From the cell containing the given text, extract its center point as [X, Y] coordinate. 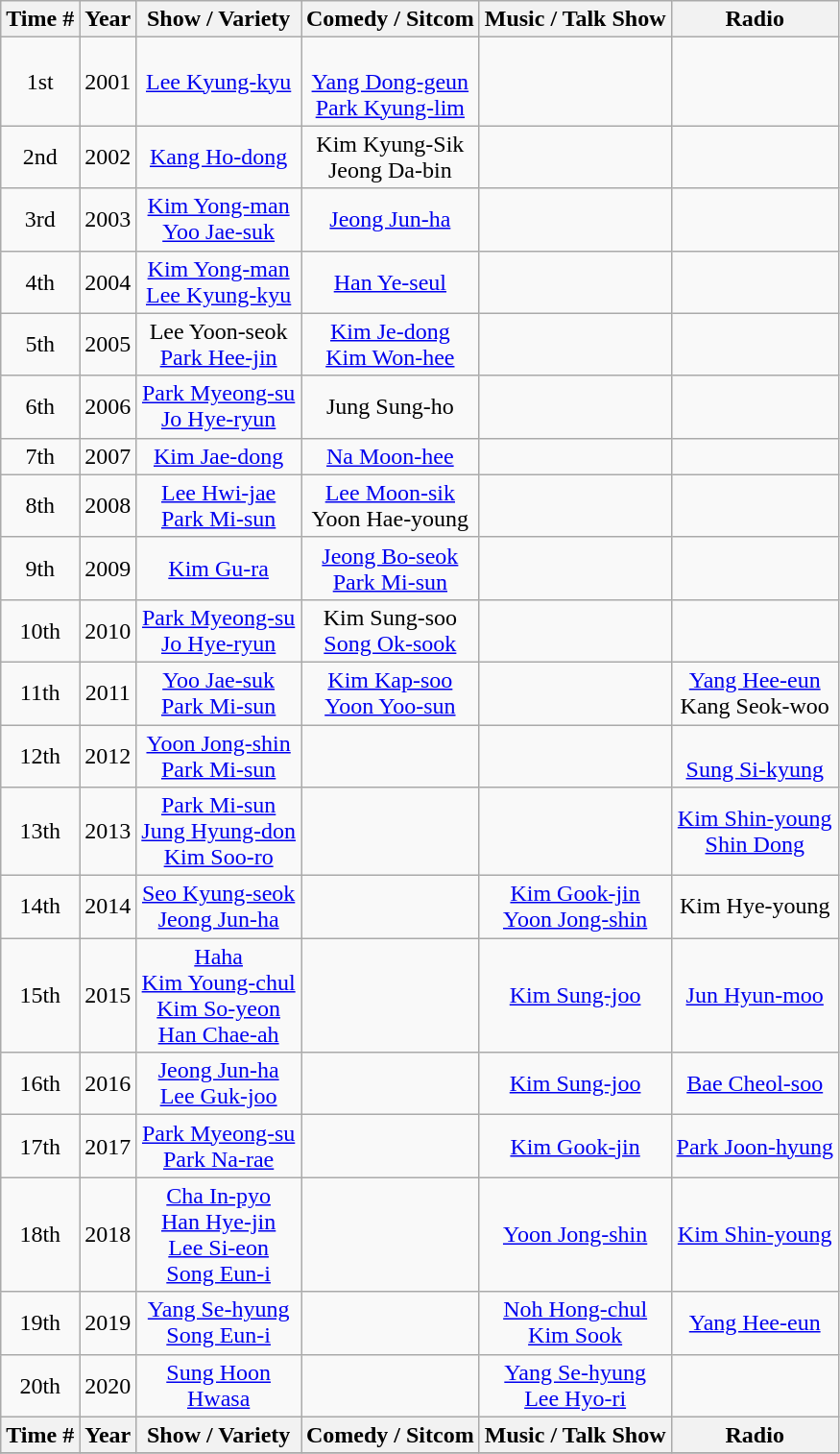
Seo Kyung-seokJeong Jun-ha [219, 907]
Sung Si-kyung [755, 755]
Yang Hee-eunKang Seok-woo [755, 693]
2014 [108, 907]
3rd [40, 219]
Jeong Jun-ha [391, 219]
Cha In-pyoHan Hye-jinLee Si-eonSong Eun-i [219, 1235]
13th [40, 832]
Lee Hwi-jaePark Mi-sun [219, 505]
Yang Hee-eun [755, 1323]
2017 [108, 1147]
Park Myeong-suPark Na-rae [219, 1147]
Kim Sung-sooSong Ok-sook [391, 630]
9th [40, 569]
Bae Cheol-soo [755, 1083]
Kang Ho-dong [219, 158]
Kim Gook-jin [575, 1147]
6th [40, 407]
Han Ye-seul [391, 282]
2020 [108, 1385]
Lee Moon-sikYoon Hae-young [391, 505]
5th [40, 344]
Kim Kyung-SikJeong Da-bin [391, 158]
2007 [108, 456]
Yang Se-hyungLee Hyo-ri [575, 1385]
Kim Gu-ra [219, 569]
Park Mi-sunJung Hyung-donKim Soo-ro [219, 832]
14th [40, 907]
19th [40, 1323]
Yang Dong-geunPark Kyung-lim [391, 82]
Kim Jae-dong [219, 456]
2009 [108, 569]
1st [40, 82]
HahaKim Young-chulKim So-yeonHan Chae-ah [219, 995]
Kim Yong-manYoo Jae-suk [219, 219]
Jun Hyun-moo [755, 995]
2012 [108, 755]
Kim Je-dongKim Won-hee [391, 344]
15th [40, 995]
Kim Kap-sooYoon Yoo-sun [391, 693]
2005 [108, 344]
Yoon Jong-shin [575, 1235]
2001 [108, 82]
2016 [108, 1083]
Yoon Jong-shinPark Mi-sun [219, 755]
4th [40, 282]
2013 [108, 832]
2006 [108, 407]
Kim Shin-young [755, 1235]
Na Moon-hee [391, 456]
2011 [108, 693]
Lee Kyung-kyu [219, 82]
Jung Sung-ho [391, 407]
2008 [108, 505]
2019 [108, 1323]
Jeong Bo-seokPark Mi-sun [391, 569]
7th [40, 456]
2015 [108, 995]
Yoo Jae-sukPark Mi-sun [219, 693]
Jeong Jun-haLee Guk-joo [219, 1083]
11th [40, 693]
16th [40, 1083]
18th [40, 1235]
2010 [108, 630]
8th [40, 505]
2018 [108, 1235]
12th [40, 755]
Yang Se-hyungSong Eun-i [219, 1323]
20th [40, 1385]
Park Joon-hyung [755, 1147]
2002 [108, 158]
Kim Gook-jinYoon Jong-shin [575, 907]
Sung HoonHwasa [219, 1385]
Lee Yoon-seokPark Hee-jin [219, 344]
17th [40, 1147]
Kim Hye-young [755, 907]
2003 [108, 219]
2004 [108, 282]
2nd [40, 158]
Kim Yong-manLee Kyung-kyu [219, 282]
Kim Shin-youngShin Dong [755, 832]
Noh Hong-chulKim Sook [575, 1323]
10th [40, 630]
